Locate the cell with the specified text and output its (x, y) center coordinate. 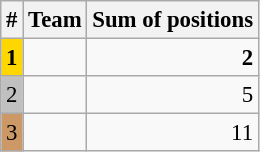
Team (55, 20)
Sum of positions (172, 20)
11 (172, 133)
5 (172, 95)
3 (12, 133)
# (12, 20)
1 (12, 58)
